Pinpoint the cell where the given text exists, returning its [x, y] midpoint coordinate. 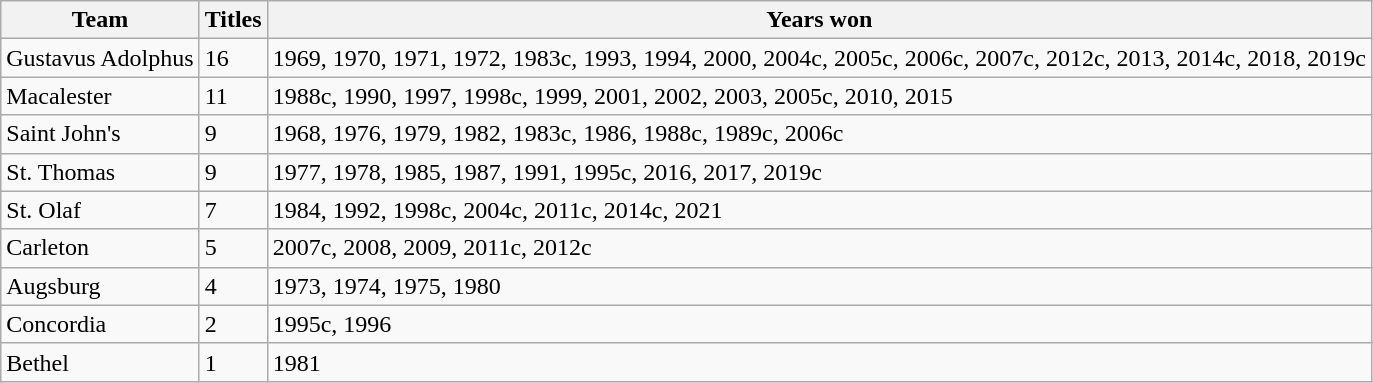
Years won [819, 20]
1981 [819, 362]
Team [100, 20]
Titles [233, 20]
St. Thomas [100, 172]
1988c, 1990, 1997, 1998c, 1999, 2001, 2002, 2003, 2005c, 2010, 2015 [819, 96]
Bethel [100, 362]
1968, 1976, 1979, 1982, 1983c, 1986, 1988c, 1989c, 2006c [819, 134]
2007c, 2008, 2009, 2011c, 2012c [819, 248]
2 [233, 324]
16 [233, 58]
Augsburg [100, 286]
11 [233, 96]
Gustavus Adolphus [100, 58]
1995c, 1996 [819, 324]
7 [233, 210]
Saint John's [100, 134]
St. Olaf [100, 210]
1977, 1978, 1985, 1987, 1991, 1995c, 2016, 2017, 2019c [819, 172]
1973, 1974, 1975, 1980 [819, 286]
5 [233, 248]
Concordia [100, 324]
1984, 1992, 1998c, 2004c, 2011c, 2014c, 2021 [819, 210]
1 [233, 362]
Carleton [100, 248]
1969, 1970, 1971, 1972, 1983c, 1993, 1994, 2000, 2004c, 2005c, 2006c, 2007c, 2012c, 2013, 2014c, 2018, 2019c [819, 58]
4 [233, 286]
Macalester [100, 96]
